Search for the cell housing the specified text and yield its (X, Y) center coordinate. 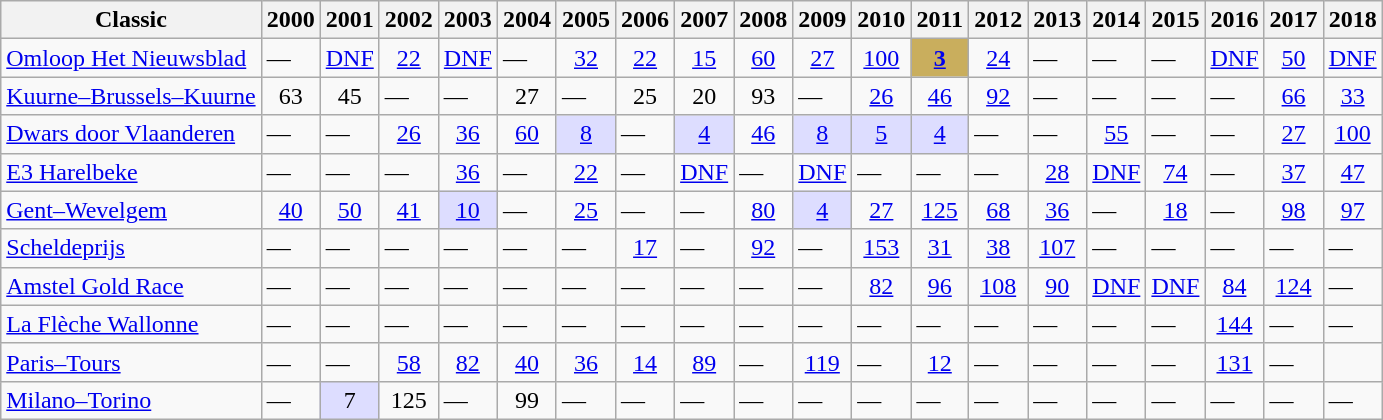
2003 (468, 20)
97 (1352, 210)
41 (408, 210)
La Flèche Wallonne (131, 324)
2013 (1058, 20)
31 (940, 248)
90 (1058, 286)
74 (1176, 172)
20 (704, 96)
2009 (822, 20)
45 (350, 96)
33 (1352, 96)
E3 Harelbeke (131, 172)
47 (1352, 172)
80 (764, 210)
2006 (646, 20)
124 (1294, 286)
66 (1294, 96)
131 (1234, 362)
2005 (586, 20)
3 (940, 58)
Amstel Gold Race (131, 286)
2008 (764, 20)
2000 (290, 20)
89 (704, 362)
17 (646, 248)
7 (350, 400)
Paris–Tours (131, 362)
58 (408, 362)
84 (1234, 286)
108 (998, 286)
Omloop Het Nieuwsblad (131, 58)
Kuurne–Brussels–Kuurne (131, 96)
14 (646, 362)
55 (1116, 134)
2007 (704, 20)
Scheldeprijs (131, 248)
99 (526, 400)
2016 (1234, 20)
12 (940, 362)
119 (822, 362)
98 (1294, 210)
2011 (940, 20)
63 (290, 96)
Dwars door Vlaanderen (131, 134)
2002 (408, 20)
2010 (882, 20)
2015 (1176, 20)
144 (1234, 324)
24 (998, 58)
2018 (1352, 20)
68 (998, 210)
38 (998, 248)
28 (1058, 172)
2014 (1116, 20)
2012 (998, 20)
10 (468, 210)
15 (704, 58)
18 (1176, 210)
Milano–Torino (131, 400)
96 (940, 286)
Gent–Wevelgem (131, 210)
Classic (131, 20)
2017 (1294, 20)
2004 (526, 20)
32 (586, 58)
5 (882, 134)
2001 (350, 20)
107 (1058, 248)
37 (1294, 172)
93 (764, 96)
153 (882, 248)
